From the cell containing the given text, extract its center point as [X, Y] coordinate. 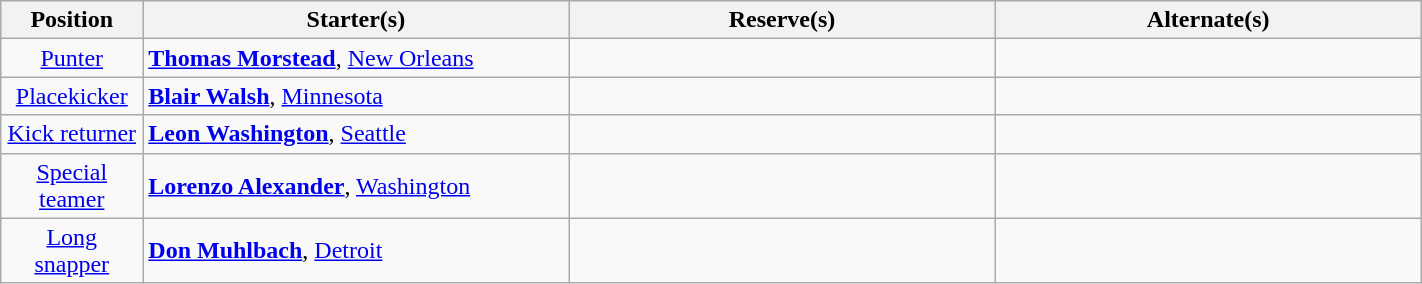
Leon Washington, Seattle [356, 134]
Blair Walsh, Minnesota [356, 96]
Thomas Morstead, New Orleans [356, 58]
Kick returner [72, 134]
Special teamer [72, 186]
Alternate(s) [1208, 20]
Long snapper [72, 250]
Punter [72, 58]
Lorenzo Alexander, Washington [356, 186]
Reserve(s) [782, 20]
Position [72, 20]
Don Muhlbach, Detroit [356, 250]
Starter(s) [356, 20]
Placekicker [72, 96]
